Return the (x, y) coordinate for the center point of the cell that contains the specified text.  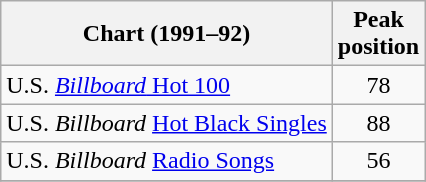
U.S. Billboard Hot 100 (167, 85)
78 (378, 85)
88 (378, 123)
56 (378, 161)
Chart (1991–92) (167, 34)
U.S. Billboard Radio Songs (167, 161)
U.S. Billboard Hot Black Singles (167, 123)
Peakposition (378, 34)
